Determine the (x, y) coordinate at the center of the cell enclosing the given text.  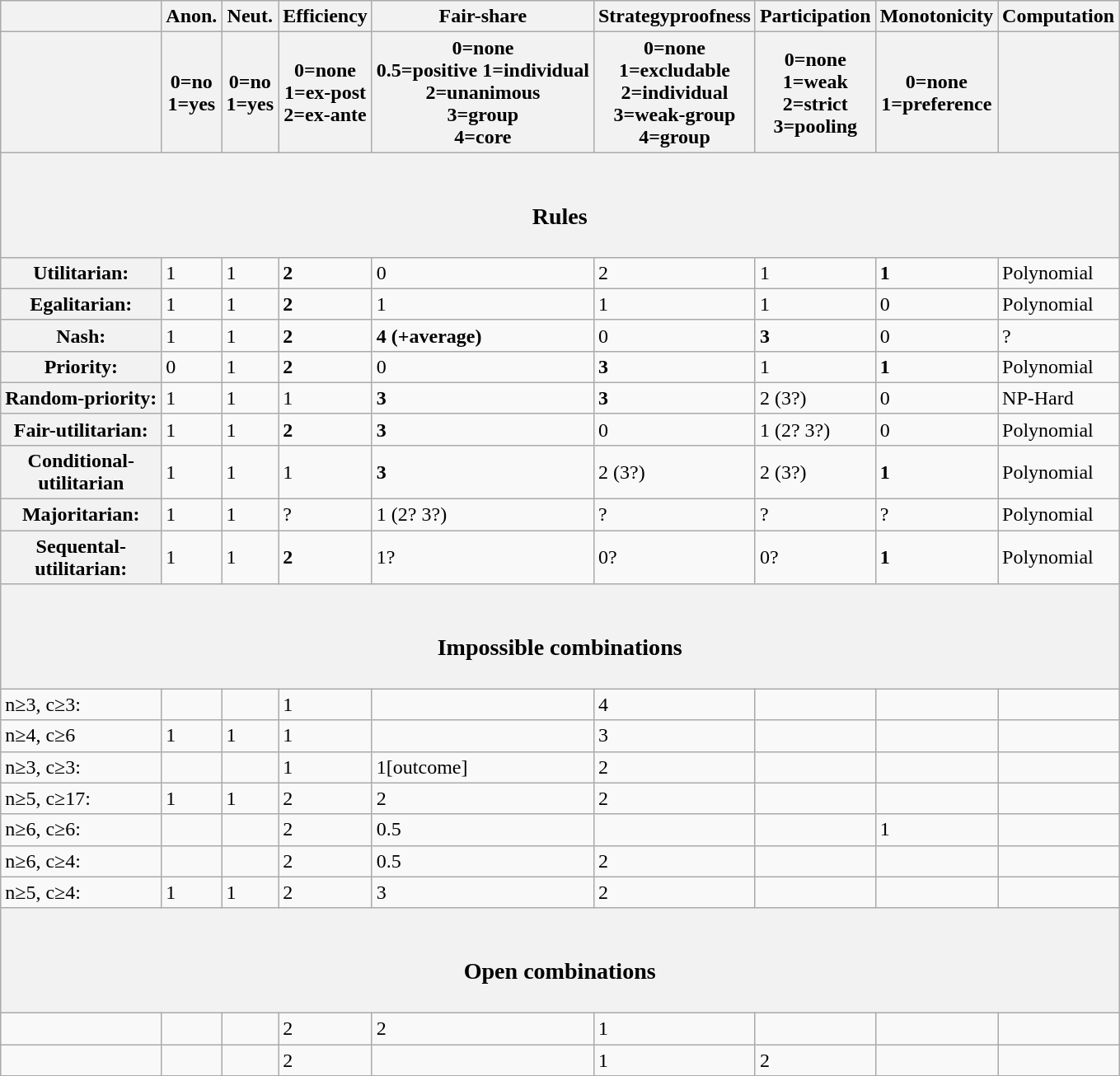
Nash: (81, 335)
Computation (1058, 16)
0=none1=ex-post2=ex-ante (326, 92)
Sequental-utilitarian: (81, 557)
0=none1=excludable2=individual3=weak-group4=group (674, 92)
Neut. (251, 16)
0=none1=preference (936, 92)
Egalitarian: (81, 304)
Impossible combinations (560, 636)
0=none0.5=positive 1=individual2=unanimous3=group4=core (483, 92)
4 (+average) (483, 335)
n≥6, c≥6: (81, 830)
n≥6, c≥4: (81, 861)
4 (674, 704)
n≥4, c≥6 (81, 736)
Priority: (81, 367)
Anon. (191, 16)
NP-Hard (1058, 398)
Rules (560, 204)
Monotonicity (936, 16)
Strategyproofness (674, 16)
Participation (815, 16)
n≥5, c≥17: (81, 798)
Utilitarian: (81, 273)
Efficiency (326, 16)
1? (483, 557)
1[outcome] (483, 767)
Open combinations (560, 961)
n≥5, c≥4: (81, 892)
Fair-utilitarian: (81, 429)
Random-priority: (81, 398)
0=none1=weak2=strict3=pooling (815, 92)
Majoritarian: (81, 515)
Fair-share (483, 16)
Conditional-utilitarian (81, 471)
